Scan for the cell matching the given text and deliver its (x, y) coordinate at center. 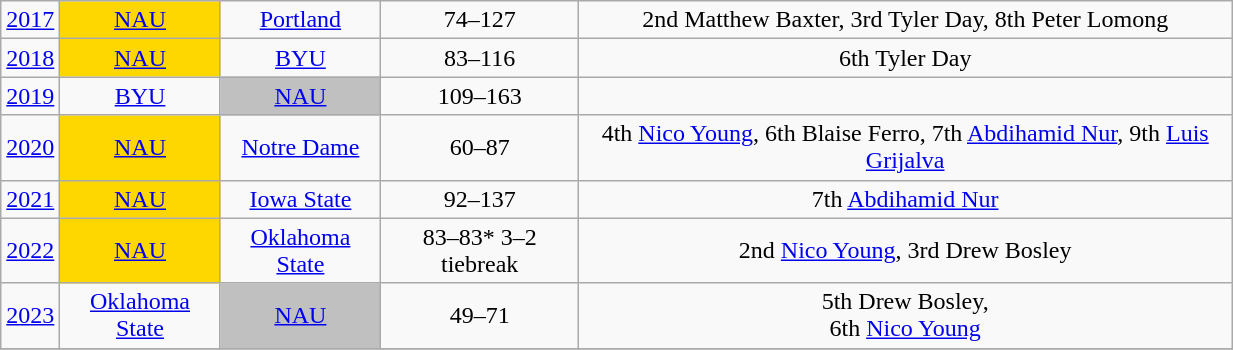
49–71 (480, 316)
2019 (30, 96)
74–127 (480, 20)
4th Nico Young, 6th Blaise Ferro, 7th Abdihamid Nur, 9th Luis Grijalva (906, 148)
109–163 (480, 96)
83–83* 3–2 tiebreak (480, 250)
6th Tyler Day (906, 58)
2021 (30, 199)
Iowa State (300, 199)
2022 (30, 250)
92–137 (480, 199)
60–87 (480, 148)
5th Drew Bosley,6th Nico Young (906, 316)
83–116 (480, 58)
2018 (30, 58)
7th Abdihamid Nur (906, 199)
2023 (30, 316)
2020 (30, 148)
2nd Nico Young, 3rd Drew Bosley (906, 250)
2nd Matthew Baxter, 3rd Tyler Day, 8th Peter Lomong (906, 20)
2017 (30, 20)
Portland (300, 20)
Notre Dame (300, 148)
